Determine the [x, y] coordinate at the center of the cell enclosing the given text.  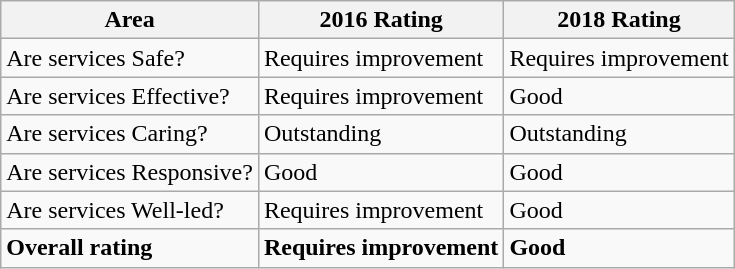
Area [130, 20]
Are services Safe? [130, 58]
Are services Caring? [130, 134]
Are services Effective? [130, 96]
2018 Rating [619, 20]
Are services Responsive? [130, 172]
Are services Well-led? [130, 210]
Overall rating [130, 248]
2016 Rating [380, 20]
